From the cell containing the given text, extract its center point as (x, y) coordinate. 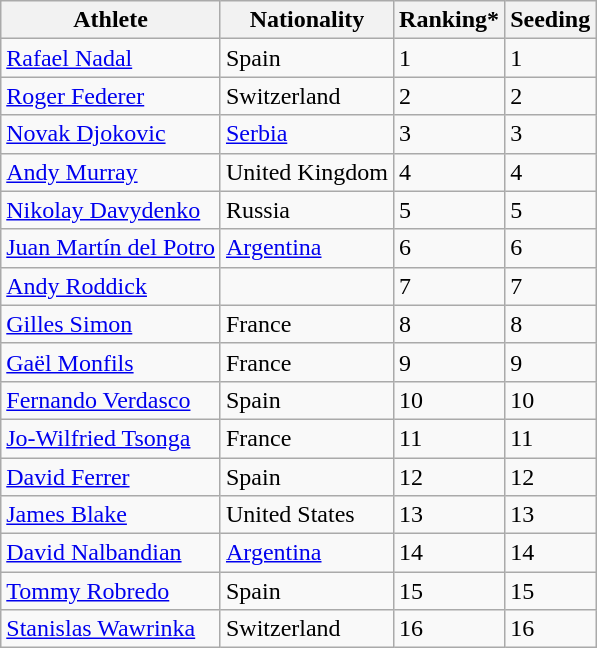
Athlete (111, 20)
Roger Federer (111, 96)
David Nalbandian (111, 553)
Seeding (550, 20)
Fernando Verdasco (111, 400)
James Blake (111, 515)
United Kingdom (306, 172)
David Ferrer (111, 477)
Nikolay Davydenko (111, 210)
Andy Murray (111, 172)
Stanislas Wawrinka (111, 629)
Tommy Robredo (111, 591)
Gilles Simon (111, 324)
Andy Roddick (111, 286)
Ranking* (450, 20)
United States (306, 515)
Juan Martín del Potro (111, 248)
Rafael Nadal (111, 58)
Gaël Monfils (111, 362)
Nationality (306, 20)
Jo-Wilfried Tsonga (111, 438)
Novak Djokovic (111, 134)
Serbia (306, 134)
Russia (306, 210)
